Extract the [x, y] coordinate from the center of the cell holding the provided text.  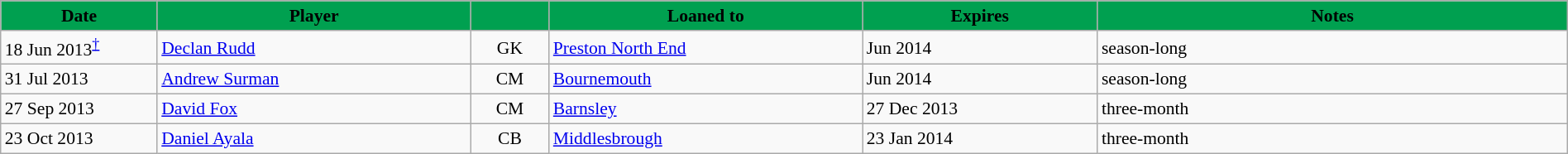
Declan Rudd [314, 48]
Middlesbrough [706, 138]
Player [314, 16]
CB [509, 138]
David Fox [314, 109]
23 Oct 2013 [79, 138]
Preston North End [706, 48]
Barnsley [706, 109]
31 Jul 2013 [79, 79]
Loaned to [706, 16]
27 Sep 2013 [79, 109]
GK [509, 48]
Bournemouth [706, 79]
23 Jan 2014 [980, 138]
Daniel Ayala [314, 138]
27 Dec 2013 [980, 109]
Andrew Surman [314, 79]
Expires [980, 16]
18 Jun 2013† [79, 48]
Date [79, 16]
Notes [1332, 16]
